Locate the cell with the specified text and output its [x, y] center coordinate. 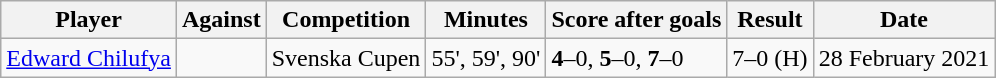
Against [221, 20]
Date [904, 20]
Edward Chilufya [89, 58]
Svenska Cupen [346, 58]
Competition [346, 20]
Result [770, 20]
28 February 2021 [904, 58]
Player [89, 20]
55', 59', 90' [486, 58]
Minutes [486, 20]
4–0, 5–0, 7–0 [636, 58]
7–0 (H) [770, 58]
Score after goals [636, 20]
